Return [X, Y] of the center of cell containing provided text 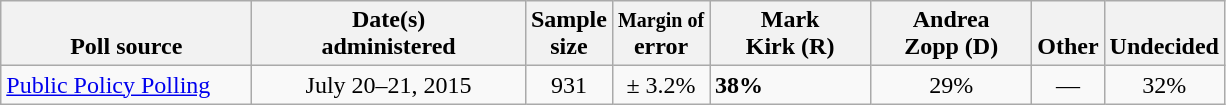
AndreaZopp (D) [952, 34]
931 [568, 85]
32% [1164, 85]
Samplesize [568, 34]
29% [952, 85]
July 20–21, 2015 [389, 85]
Margin oferror [660, 34]
Poll source [126, 34]
Public Policy Polling [126, 85]
— [1068, 85]
Other [1068, 34]
Date(s)administered [389, 34]
Undecided [1164, 34]
MarkKirk (R) [790, 34]
38% [790, 85]
± 3.2% [660, 85]
